Determine the (x, y) coordinate at the center of the cell enclosing the given text.  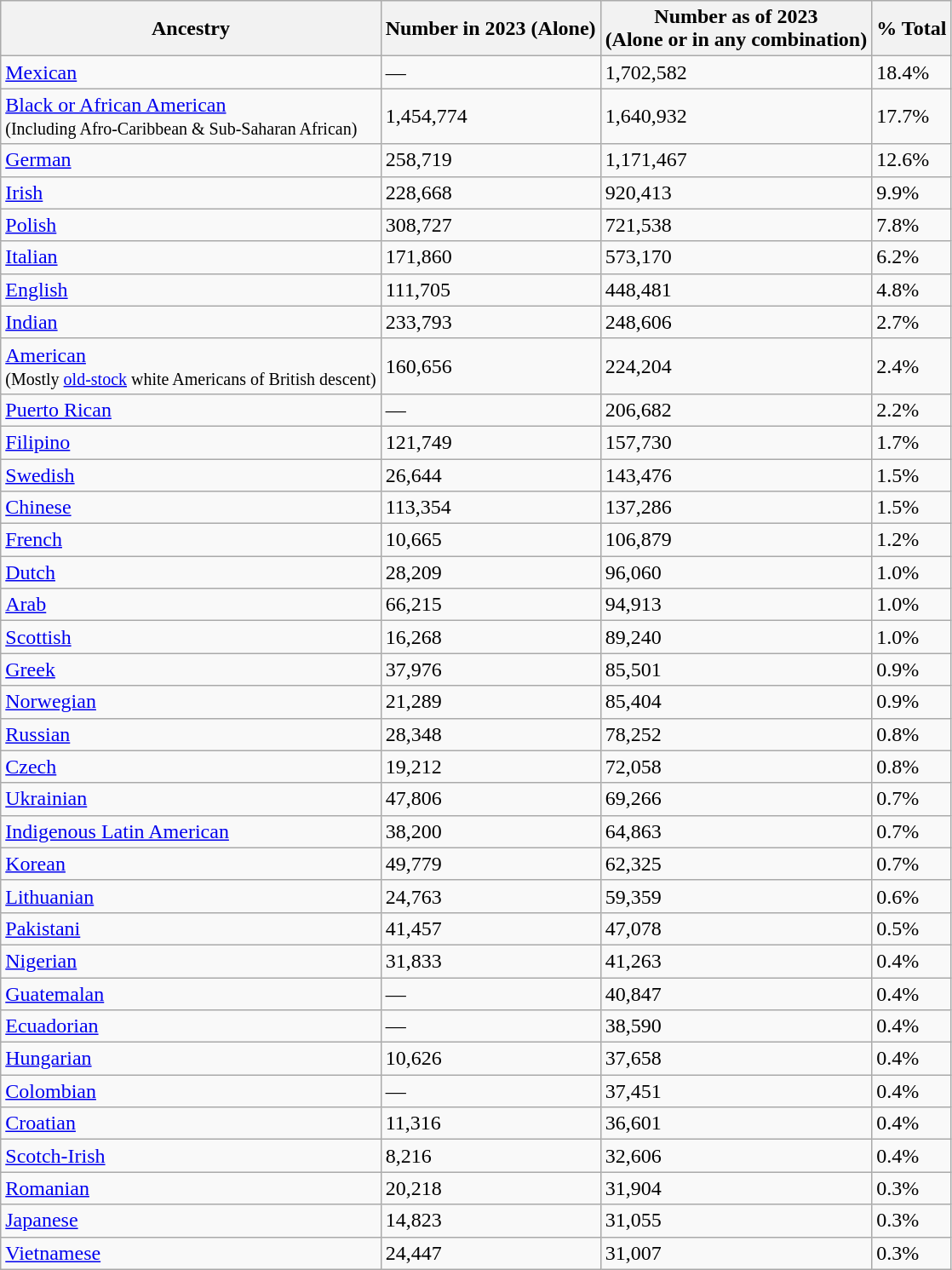
157,730 (736, 442)
Nigerian (191, 961)
121,749 (490, 442)
69,266 (736, 799)
Lithuanian (191, 896)
38,200 (490, 831)
Arab (191, 605)
248,606 (736, 322)
7.8% (911, 225)
9.9% (911, 193)
6.2% (911, 257)
Colombian (191, 1091)
37,658 (736, 1059)
78,252 (736, 734)
Romanian (191, 1188)
Swedish (191, 474)
Greek (191, 669)
Ancestry (191, 29)
40,847 (736, 994)
1,171,467 (736, 160)
2.7% (911, 322)
17.7% (911, 116)
1.2% (911, 540)
4.8% (911, 290)
English (191, 290)
2.4% (911, 366)
18.4% (911, 72)
26,644 (490, 474)
24,763 (490, 896)
Number as of 2023(Alone or in any combination) (736, 29)
Pakistani (191, 928)
258,719 (490, 160)
38,590 (736, 1026)
Hungarian (191, 1059)
37,451 (736, 1091)
31,904 (736, 1188)
28,348 (490, 734)
0.5% (911, 928)
41,263 (736, 961)
Black or African American(Including Afro-Caribbean & Sub-Saharan African) (191, 116)
2.2% (911, 410)
573,170 (736, 257)
47,078 (736, 928)
11,316 (490, 1123)
Vietnamese (191, 1253)
113,354 (490, 508)
American(Mostly old-stock white Americans of British descent) (191, 366)
32,606 (736, 1156)
19,212 (490, 767)
0.6% (911, 896)
36,601 (736, 1123)
111,705 (490, 290)
Polish (191, 225)
31,833 (490, 961)
Russian (191, 734)
228,668 (490, 193)
72,058 (736, 767)
721,538 (736, 225)
14,823 (490, 1221)
160,656 (490, 366)
1,702,582 (736, 72)
89,240 (736, 637)
Mexican (191, 72)
Japanese (191, 1221)
12.6% (911, 160)
96,060 (736, 572)
Czech (191, 767)
Scotch-Irish (191, 1156)
62,325 (736, 864)
59,359 (736, 896)
10,626 (490, 1059)
Ecuadorian (191, 1026)
308,727 (490, 225)
85,404 (736, 702)
Ukrainian (191, 799)
Korean (191, 864)
% Total (911, 29)
24,447 (490, 1253)
31,007 (736, 1253)
10,665 (490, 540)
Puerto Rican (191, 410)
21,289 (490, 702)
920,413 (736, 193)
Filipino (191, 442)
106,879 (736, 540)
Number in 2023 (Alone) (490, 29)
37,976 (490, 669)
233,793 (490, 322)
Guatemalan (191, 994)
German (191, 160)
16,268 (490, 637)
1,454,774 (490, 116)
1.7% (911, 442)
Indian (191, 322)
64,863 (736, 831)
94,913 (736, 605)
49,779 (490, 864)
Dutch (191, 572)
224,204 (736, 366)
20,218 (490, 1188)
41,457 (490, 928)
Norwegian (191, 702)
28,209 (490, 572)
143,476 (736, 474)
206,682 (736, 410)
French (191, 540)
171,860 (490, 257)
Irish (191, 193)
Scottish (191, 637)
85,501 (736, 669)
66,215 (490, 605)
448,481 (736, 290)
31,055 (736, 1221)
47,806 (490, 799)
8,216 (490, 1156)
Italian (191, 257)
Croatian (191, 1123)
Chinese (191, 508)
Indigenous Latin American (191, 831)
1,640,932 (736, 116)
137,286 (736, 508)
